Provide the (x, y) coordinate of the cell's center where the given text is located.  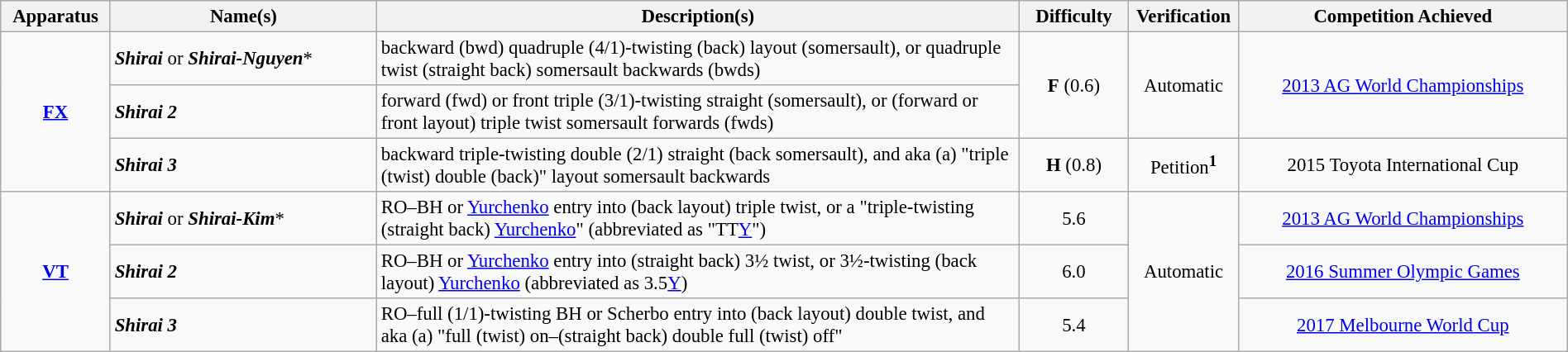
H (0.8) (1073, 165)
Verification (1184, 17)
Apparatus (56, 17)
RO–BH or Yurchenko entry into (back layout) triple twist, or a "triple-twisting (straight back) Yurchenko" (abbreviated as "TTY") (698, 218)
2015 Toyota International Cup (1403, 165)
Competition Achieved (1403, 17)
Description(s) (698, 17)
RO–BH or Yurchenko entry into (straight back) 3½ twist, or 3½-twisting (back layout) Yurchenko (abbreviated as 3.5Y) (698, 273)
backward triple-twisting double (2/1) straight (back somersault), and aka (a) "triple (twist) double (back)" layout somersault backwards (698, 165)
Shirai 3 (243, 165)
Shirai or Shirai-Nguyen* (243, 59)
5.6 (1073, 218)
Difficulty (1073, 17)
backward (bwd) quadruple (4/1)-twisting (back) layout (somersault), or quadruple twist (straight back) somersault backwards (bwds) (698, 59)
forward (fwd) or front triple (3/1)-twisting straight (somersault), or (forward or front layout) triple twist somersault forwards (fwds) (698, 112)
VT (56, 272)
Shirai or Shirai-Kim* (243, 218)
6.0 (1073, 273)
FX (56, 112)
Name(s) (243, 17)
2016 Summer Olympic Games (1403, 273)
Petition1 (1184, 165)
F (0.6) (1073, 86)
